Extract the [X, Y] coordinate from the center of the cell holding the provided text.  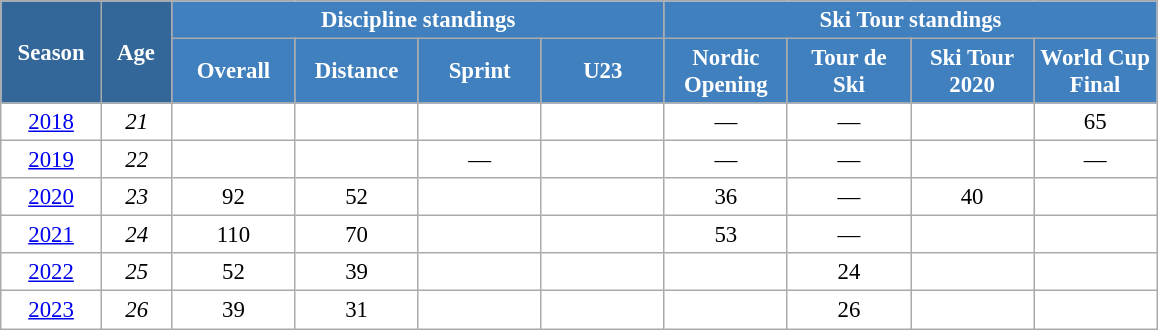
70 [356, 235]
Tour deSki [848, 72]
25 [136, 273]
Ski Tour2020 [972, 72]
Sprint [480, 72]
Age [136, 52]
2023 [52, 310]
22 [136, 160]
53 [726, 235]
31 [356, 310]
2018 [52, 122]
36 [726, 197]
65 [1096, 122]
World CupFinal [1096, 72]
Distance [356, 72]
2019 [52, 160]
40 [972, 197]
Ski Tour standings [910, 20]
110 [234, 235]
U23 [602, 72]
2020 [52, 197]
23 [136, 197]
NordicOpening [726, 72]
Season [52, 52]
21 [136, 122]
92 [234, 197]
Overall [234, 72]
Discipline standings [418, 20]
2022 [52, 273]
2021 [52, 235]
